From the cell containing the given text, extract its center point as (x, y) coordinate. 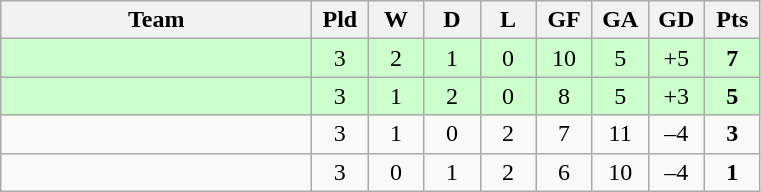
D (452, 20)
8 (564, 96)
GD (676, 20)
+3 (676, 96)
+5 (676, 58)
Team (156, 20)
GF (564, 20)
11 (620, 134)
6 (564, 172)
L (508, 20)
Pts (732, 20)
Pld (340, 20)
GA (620, 20)
W (396, 20)
